Extract the [X, Y] coordinate from the center of the cell holding the provided text.  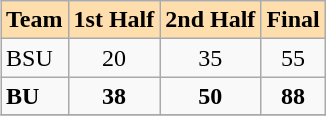
2nd Half [210, 20]
35 [210, 58]
BU [34, 96]
50 [210, 96]
20 [114, 58]
1st Half [114, 20]
BSU [34, 58]
38 [114, 96]
Team [34, 20]
Final [293, 20]
55 [293, 58]
88 [293, 96]
